Detect which cell encompasses the target text, then output its [X, Y] center coordinate. 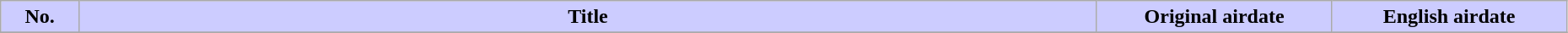
English airdate [1449, 17]
Original airdate [1214, 17]
Title [589, 17]
No. [40, 17]
